Determine the [x, y] coordinate at the center of the cell enclosing the given text.  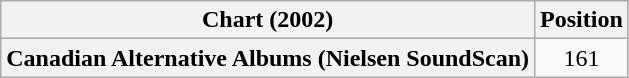
Canadian Alternative Albums (Nielsen SoundScan) [268, 58]
161 [582, 58]
Position [582, 20]
Chart (2002) [268, 20]
